For the text-containing cell, return its midpoint in [X, Y] coordinate format. 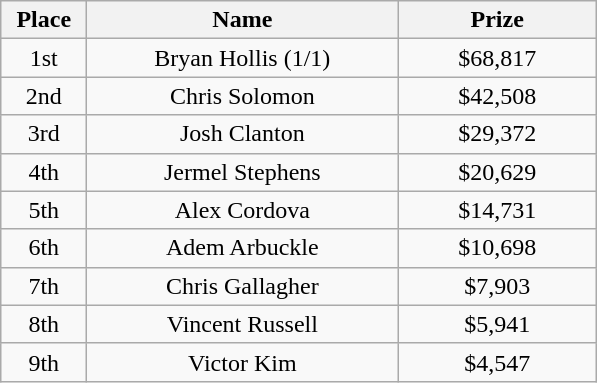
Bryan Hollis (1/1) [242, 58]
Chris Gallagher [242, 286]
$68,817 [498, 58]
Jermel Stephens [242, 172]
8th [44, 324]
Victor Kim [242, 362]
Chris Solomon [242, 96]
Alex Cordova [242, 210]
Josh Clanton [242, 134]
Name [242, 20]
1st [44, 58]
Vincent Russell [242, 324]
Prize [498, 20]
6th [44, 248]
9th [44, 362]
$14,731 [498, 210]
$5,941 [498, 324]
$42,508 [498, 96]
7th [44, 286]
$20,629 [498, 172]
$10,698 [498, 248]
Adem Arbuckle [242, 248]
5th [44, 210]
Place [44, 20]
$29,372 [498, 134]
3rd [44, 134]
4th [44, 172]
$4,547 [498, 362]
$7,903 [498, 286]
2nd [44, 96]
